Pinpoint the cell where the given text exists, returning its (x, y) midpoint coordinate. 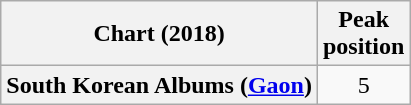
Peak position (363, 34)
South Korean Albums (Gaon) (160, 85)
Chart (2018) (160, 34)
5 (363, 85)
